Return the [X, Y] coordinate for the center point of the cell that contains the specified text.  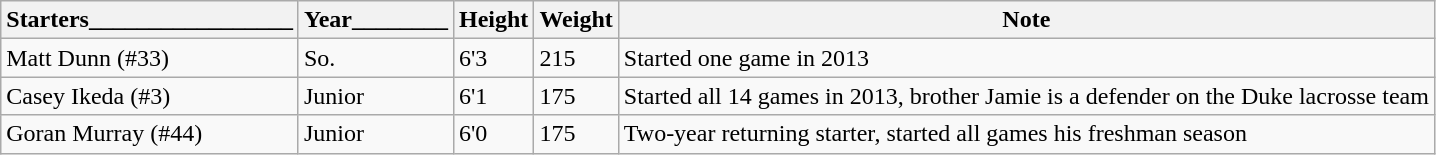
Matt Dunn (#33) [150, 58]
Started all 14 games in 2013, brother Jamie is a defender on the Duke lacrosse team [1026, 96]
Starters_________________ [150, 20]
Goran Murray (#44) [150, 134]
Year________ [376, 20]
6'0 [493, 134]
Casey Ikeda (#3) [150, 96]
6'3 [493, 58]
Weight [576, 20]
215 [576, 58]
Started one game in 2013 [1026, 58]
So. [376, 58]
6'1 [493, 96]
Two-year returning starter, started all games his freshman season [1026, 134]
Note [1026, 20]
Height [493, 20]
